Identify which cell holds the provided text, then report its (x, y) central coordinate. 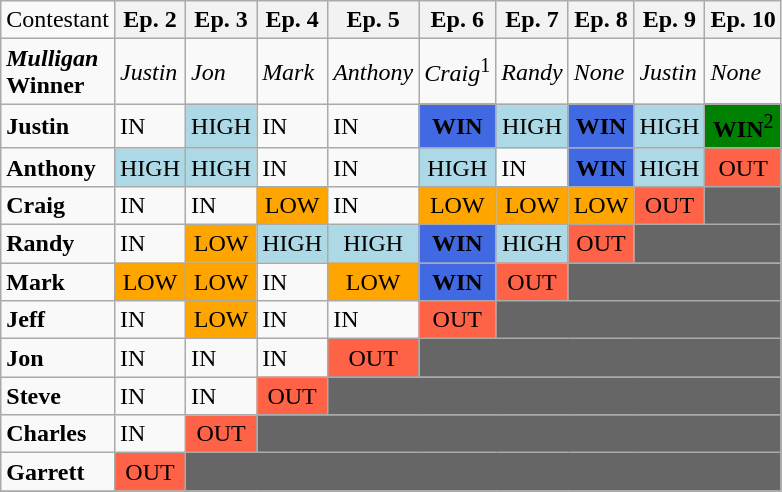
Ep. 2 (150, 20)
Charles (58, 434)
Ep. 10 (743, 20)
Ep. 5 (374, 20)
Craig1 (458, 72)
MulliganWinner (58, 72)
Ep. 7 (532, 20)
Craig (58, 205)
Jeff (58, 320)
Ep. 9 (670, 20)
Contestant (58, 20)
Ep. 8 (601, 20)
Steve (58, 396)
Ep. 3 (222, 20)
Ep. 4 (292, 20)
Garrett (58, 472)
Ep. 6 (458, 20)
WIN2 (743, 126)
